From the cell containing the given text, extract its center point as [X, Y] coordinate. 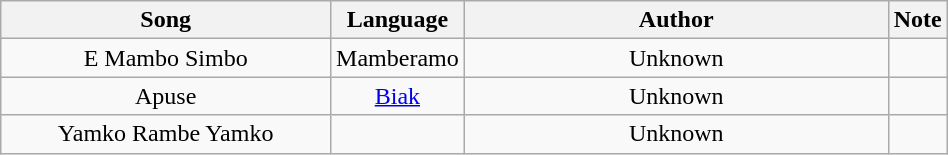
Mamberamo [398, 58]
Song [166, 20]
Apuse [166, 96]
Yamko Rambe Yamko [166, 134]
E Mambo Simbo [166, 58]
Author [676, 20]
Language [398, 20]
Note [918, 20]
Biak [398, 96]
